Return the [X, Y] coordinate for the center point of the cell that contains the specified text.  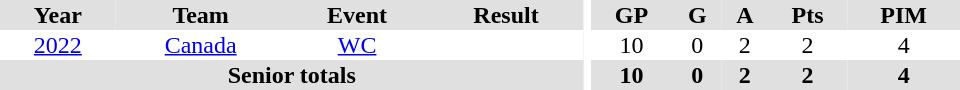
Canada [201, 45]
GP [631, 15]
WC [358, 45]
Team [201, 15]
A [745, 15]
Senior totals [292, 75]
Pts [808, 15]
2022 [58, 45]
Year [58, 15]
G [698, 15]
PIM [904, 15]
Event [358, 15]
Result [506, 15]
